Identify which cell holds the provided text, then report its [x, y] central coordinate. 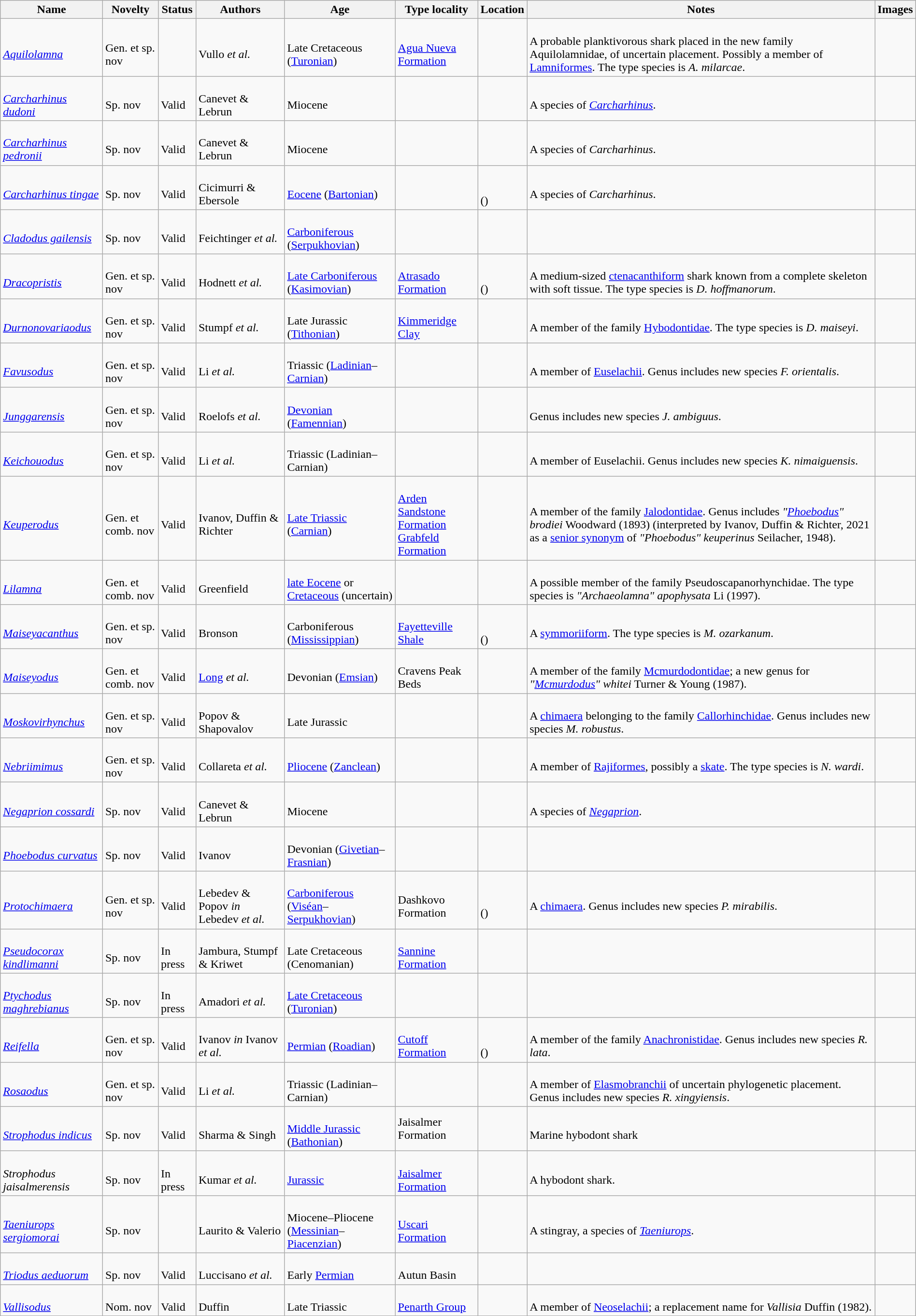
Moskovirhynchus [52, 716]
Nebriimimus [52, 760]
A chimaera. Genus includes new species P. mirabilis. [701, 900]
Status [177, 10]
Luccisano et al. [240, 1268]
A member of the family Hybodontidae. The type species is D. maiseyi. [701, 321]
Negaprion cossardi [52, 805]
Penarth Group [437, 1300]
Atrasado Formation [437, 276]
A member of Elasmobranchii of uncertain phylogenetic placement. Genus includes new species R. xingyiensis. [701, 1084]
Junggarensis [52, 410]
Permian (Roadian) [340, 1040]
Maiseyodus [52, 671]
Protochimaera [52, 900]
Popov & Shapovalov [240, 716]
Jurassic [340, 1173]
Jambura, Stumpf & Kriwet [240, 951]
Kumar et al. [240, 1173]
Strophodus jaisalmerensis [52, 1173]
Maiseyacanthus [52, 627]
Agua Nueva Formation [437, 47]
Rosaodus [52, 1084]
Late Carboniferous (Kasimovian) [340, 276]
Roelofs et al. [240, 410]
Laurito & Valerio [240, 1224]
Carboniferous (Viséan–Serpukhovian) [340, 900]
Greenfield [240, 582]
Ptychodus maghrebianus [52, 995]
Lilamna [52, 582]
Sannine Formation [437, 951]
Sharma & Singh [240, 1129]
Autun Basin [437, 1268]
Late Jurassic (Tithonian) [340, 321]
Kimmeridge Clay [437, 321]
Feichtinger et al. [240, 232]
Keuperodus [52, 518]
Uscari Formation [437, 1224]
Authors [240, 10]
A hybodont shark. [701, 1173]
Notes [701, 10]
Carcharhinus dudoni [52, 99]
Reifella [52, 1040]
A member of Euselachii. Genus includes new species F. orientalis. [701, 365]
late Eocene or Cretaceous (uncertain) [340, 582]
Type locality [437, 10]
Carboniferous (Serpukhovian) [340, 232]
Triodus aeduorum [52, 1268]
Early Permian [340, 1268]
Pliocene (Zanclean) [340, 760]
Dashkovo Formation [437, 900]
Long et al. [240, 671]
Late Triassic (Carnian) [340, 518]
Aquilolamna [52, 47]
Carcharhinus pedronii [52, 143]
Cravens Peak Beds [437, 671]
Images [895, 10]
Lebedev & Popov in Lebedev et al. [240, 900]
A stingray, a species of Taeniurops. [701, 1224]
Late Jurassic [340, 716]
A medium-sized ctenacanthiform shark known from a complete skeleton with soft tissue. The type species is D. hoffmanorum. [701, 276]
A symmoriiform. The type species is M. ozarkanum. [701, 627]
A member of Euselachii. Genus includes new species K. nimaiguensis. [701, 454]
Strophodus indicus [52, 1129]
Name [52, 10]
Cutoff Formation [437, 1040]
Cladodus gailensis [52, 232]
Fayetteville Shale [437, 627]
Ivanov [240, 849]
Late Triassic [340, 1300]
Vullo et al. [240, 47]
A chimaera belonging to the family Callorhinchidae. Genus includes new species M. robustus. [701, 716]
Hodnett et al. [240, 276]
Ivanov in Ivanov et al. [240, 1040]
Carcharhinus tingae [52, 187]
Collareta et al. [240, 760]
Eocene (Bartonian) [340, 187]
Pseudocorax kindlimanni [52, 951]
Novelty [130, 10]
Age [340, 10]
Amadori et al. [240, 995]
A member of the family Mcmurdodontidae; a new genus for "Mcmurdodus" whitei Turner & Young (1987). [701, 671]
Devonian (Emsian) [340, 671]
A possible member of the family Pseudoscapanorhynchidae. The type species is "Archaeolamna" apophysata Li (1997). [701, 582]
Stumpf et al. [240, 321]
Keichouodus [52, 454]
A member of the family Anachronistidae. Genus includes new species R. lata. [701, 1040]
Genus includes new species J. ambiguus. [701, 410]
Bronson [240, 627]
A species of Negaprion. [701, 805]
Carboniferous (Mississippian) [340, 627]
Middle Jurassic (Bathonian) [340, 1129]
A member of Neoselachii; a replacement name for Vallisia Duffin (1982). [701, 1300]
Phoebodus curvatus [52, 849]
Location [502, 10]
Ivanov, Duffin & Richter [240, 518]
Arden Sandstone Formation Grabfeld Formation [437, 518]
Devonian (Givetian–Frasnian) [340, 849]
Dracopristis [52, 276]
Nom. nov [130, 1300]
Miocene–Pliocene (Messinian–Piacenzian) [340, 1224]
Cicimurri & Ebersole [240, 187]
Marine hybodont shark [701, 1129]
Durnonovariaodus [52, 321]
Late Cretaceous (Cenomanian) [340, 951]
Taeniurops sergiomorai [52, 1224]
A member of Rajiformes, possibly a skate. The type species is N. wardi. [701, 760]
Duffin [240, 1300]
Devonian (Famennian) [340, 410]
Vallisodus [52, 1300]
Favusodus [52, 365]
